Output the (X, Y) coordinate of the center of the cell containing the given text.  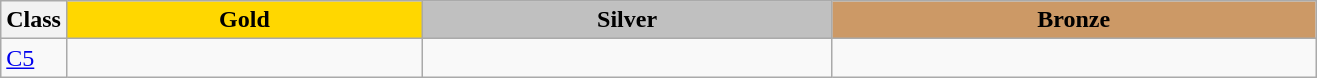
Bronze (1074, 20)
C5 (34, 58)
Silver (626, 20)
Gold (244, 20)
Class (34, 20)
